Provide the (x, y) coordinate of the cell's center where the given text is located.  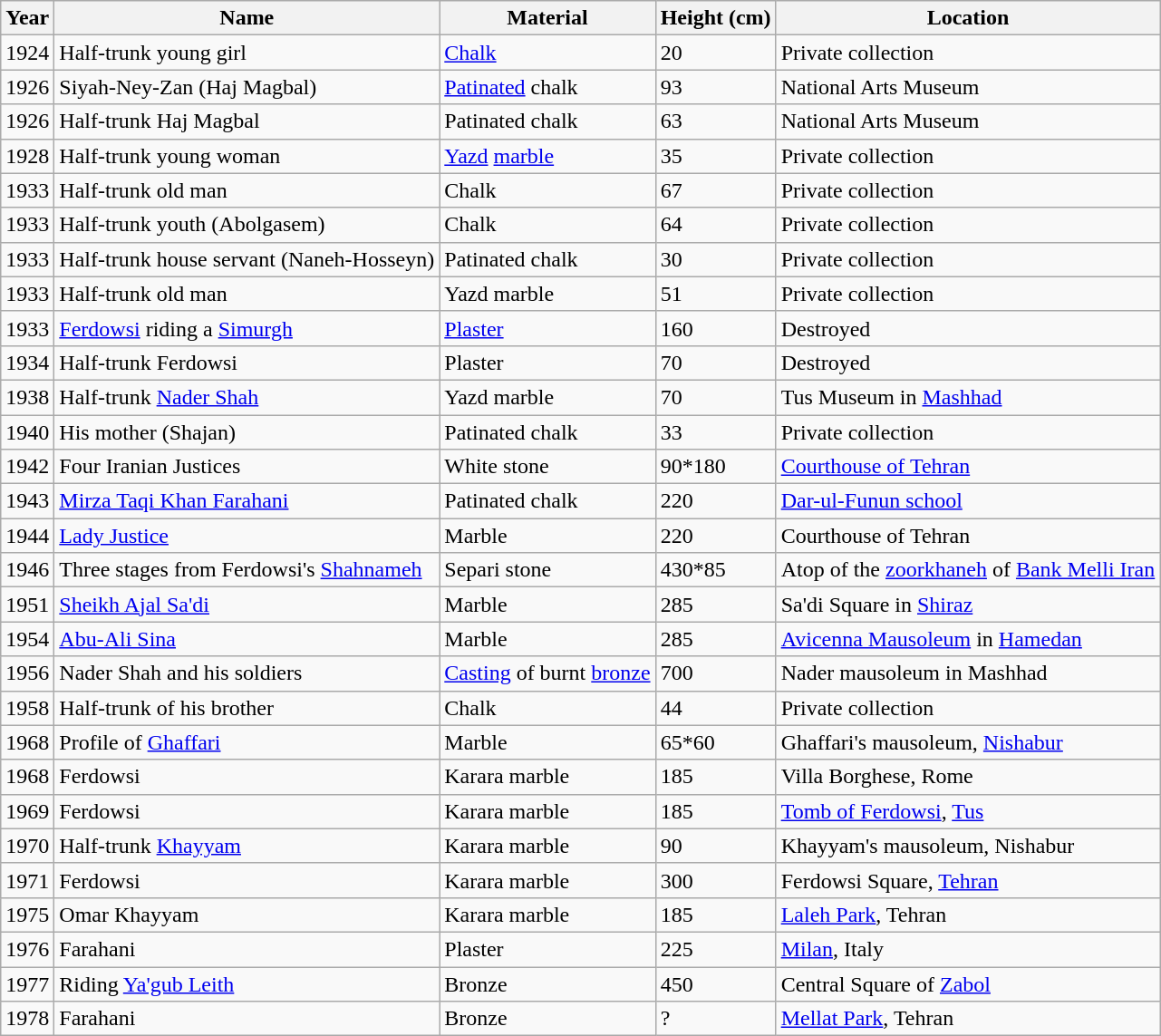
Dar-ul-Funun school (968, 501)
700 (716, 673)
Four Iranian Justices (247, 467)
Ghaffari's mausoleum, Nishabur (968, 742)
1951 (27, 605)
Name (247, 18)
1970 (27, 846)
1975 (27, 915)
1938 (27, 397)
Central Square of Zabol (968, 983)
Casting of burnt bronze (547, 673)
450 (716, 983)
Milan, Italy (968, 949)
1942 (27, 467)
Tomb of Ferdowsi, Tus (968, 811)
Omar Khayyam (247, 915)
1977 (27, 983)
White stone (547, 467)
Profile of Ghaffari (247, 742)
1940 (27, 432)
1956 (27, 673)
1924 (27, 53)
33 (716, 432)
Ferdowsi Square, Tehran (968, 880)
1944 (27, 536)
93 (716, 87)
Sa'di Square in Shiraz (968, 605)
Mellat Park, Tehran (968, 1019)
Nader mausoleum in Mashhad (968, 673)
51 (716, 294)
Riding Ya'gub Leith (247, 983)
Sheikh Ajal Sa'di (247, 605)
Ferdowsi riding a Simurgh (247, 328)
His mother (Shajan) (247, 432)
35 (716, 156)
Lady Justice (247, 536)
Khayyam's mausoleum, Nishabur (968, 846)
Half-trunk of his brother (247, 708)
Tus Museum in Mashhad (968, 397)
Half-trunk young girl (247, 53)
67 (716, 190)
Nader Shah and his soldiers (247, 673)
65*60 (716, 742)
Year (27, 18)
1928 (27, 156)
1958 (27, 708)
Location (968, 18)
Siyah-Ney-Zan (Haj Magbal) (247, 87)
1971 (27, 880)
? (716, 1019)
Half-trunk Haj Magbal (247, 121)
Villa Borghese, Rome (968, 777)
64 (716, 225)
Half-trunk Ferdowsi (247, 363)
1954 (27, 639)
Avicenna Mausoleum in Hamedan (968, 639)
Atop of the zoorkhaneh of Bank Melli Iran (968, 570)
90*180 (716, 467)
63 (716, 121)
430*85 (716, 570)
1946 (27, 570)
1969 (27, 811)
30 (716, 259)
Half-trunk youth (Abolgasem) (247, 225)
1934 (27, 363)
1943 (27, 501)
Height (cm) (716, 18)
1978 (27, 1019)
300 (716, 880)
Abu-Ali Sina (247, 639)
Mirza Taqi Khan Farahani (247, 501)
Half-trunk Nader Shah (247, 397)
Half-trunk house servant (Naneh-Hosseyn) (247, 259)
Three stages from Ferdowsi's Shahnameh (247, 570)
Separi stone (547, 570)
225 (716, 949)
Half-trunk young woman (247, 156)
20 (716, 53)
90 (716, 846)
44 (716, 708)
160 (716, 328)
Laleh Park, Tehran (968, 915)
Material (547, 18)
Half-trunk Khayyam (247, 846)
1976 (27, 949)
